Provide the (X, Y) coordinate of the cell's center where the given text is located.  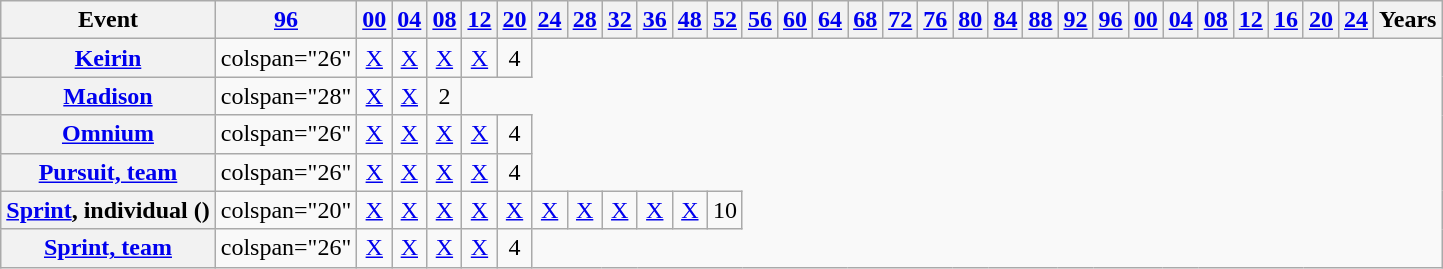
Years (1408, 20)
Keirin (108, 58)
88 (1040, 20)
Sprint, team (108, 248)
92 (1076, 20)
colspan="20" (286, 210)
Sprint, individual () (108, 210)
16 (1286, 20)
Madison (108, 96)
Event (108, 20)
84 (1006, 20)
36 (654, 20)
64 (830, 20)
10 (724, 210)
Pursuit, team (108, 172)
76 (936, 20)
2 (444, 96)
52 (724, 20)
48 (690, 20)
56 (760, 20)
Omnium (108, 134)
28 (584, 20)
60 (794, 20)
68 (866, 20)
80 (970, 20)
72 (900, 20)
colspan="28" (286, 96)
32 (620, 20)
